Return the [x, y] coordinate for the center point of the cell that contains the specified text.  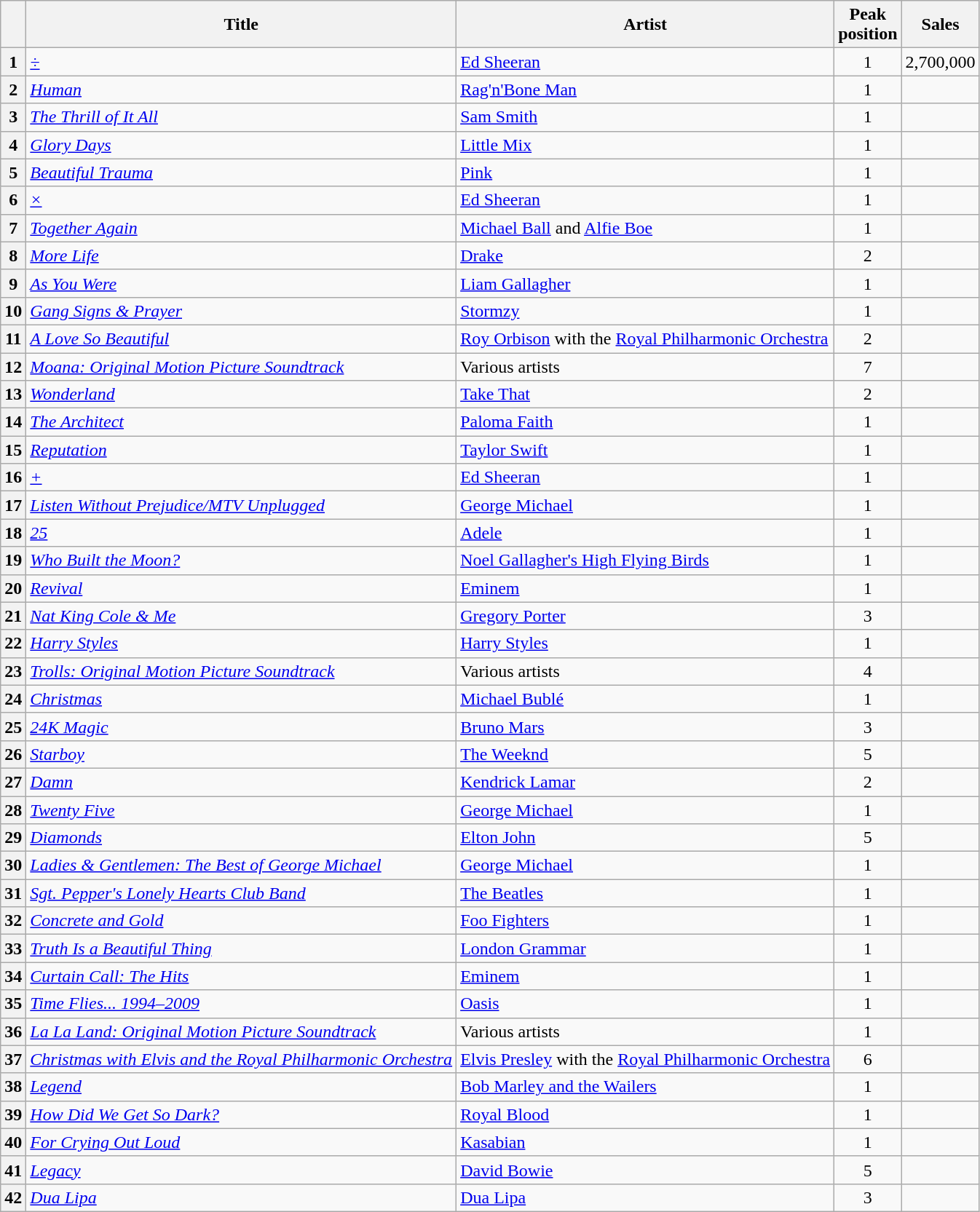
Drake [645, 256]
32 [13, 921]
30 [13, 866]
26 [13, 754]
31 [13, 893]
15 [13, 450]
Truth Is a Beautiful Thing [242, 948]
13 [13, 395]
Adele [645, 533]
Diamonds [242, 838]
Paloma Faith [645, 422]
Rag'n'Bone Man [645, 90]
29 [13, 838]
Sales [941, 25]
23 [13, 671]
16 [13, 478]
Bruno Mars [645, 726]
8 [13, 256]
Pink [645, 173]
Title [242, 25]
Michael Ball and Alfie Boe [645, 228]
Human [242, 90]
Concrete and Gold [242, 921]
La La Land: Original Motion Picture Soundtrack [242, 1031]
Bob Marley and the Wailers [645, 1087]
Noel Gallagher's High Flying Birds [645, 561]
Sam Smith [645, 117]
Legend [242, 1087]
14 [13, 422]
19 [13, 561]
9 [13, 283]
17 [13, 505]
Foo Fighters [645, 921]
+ [242, 478]
Christmas [242, 699]
Christmas with Elvis and the Royal Philharmonic Orchestra [242, 1059]
Stormzy [645, 311]
35 [13, 1004]
Twenty Five [242, 810]
A Love So Beautiful [242, 338]
Royal Blood [645, 1114]
÷ [242, 62]
Who Built the Moon? [242, 561]
Kasabian [645, 1142]
Artist [645, 25]
Time Flies... 1994–2009 [242, 1004]
33 [13, 948]
38 [13, 1087]
As You Were [242, 283]
Ladies & Gentlemen: The Best of George Michael [242, 866]
London Grammar [645, 948]
2,700,000 [941, 62]
34 [13, 976]
The Architect [242, 422]
Liam Gallagher [645, 283]
Nat King Cole & Me [242, 616]
David Bowie [645, 1170]
The Weeknd [645, 754]
Beautiful Trauma [242, 173]
Taylor Swift [645, 450]
Listen Without Prejudice/MTV Unplugged [242, 505]
24 [13, 699]
Take That [645, 395]
Elton John [645, 838]
28 [13, 810]
10 [13, 311]
12 [13, 366]
11 [13, 338]
39 [13, 1114]
Michael Bublé [645, 699]
Legacy [242, 1170]
The Beatles [645, 893]
41 [13, 1170]
Kendrick Lamar [645, 782]
× [242, 200]
Elvis Presley with the Royal Philharmonic Orchestra [645, 1059]
Oasis [645, 1004]
22 [13, 643]
Revival [242, 588]
Trolls: Original Motion Picture Soundtrack [242, 671]
Sgt. Pepper's Lonely Hearts Club Band [242, 893]
36 [13, 1031]
40 [13, 1142]
Glory Days [242, 145]
Reputation [242, 450]
21 [13, 616]
The Thrill of It All [242, 117]
37 [13, 1059]
Moana: Original Motion Picture Soundtrack [242, 366]
Little Mix [645, 145]
42 [13, 1197]
Damn [242, 782]
Gregory Porter [645, 616]
Gang Signs & Prayer [242, 311]
27 [13, 782]
18 [13, 533]
For Crying Out Loud [242, 1142]
Starboy [242, 754]
More Life [242, 256]
Wonderland [242, 395]
Curtain Call: The Hits [242, 976]
Peakposition [868, 25]
24K Magic [242, 726]
Together Again [242, 228]
20 [13, 588]
Roy Orbison with the Royal Philharmonic Orchestra [645, 338]
How Did We Get So Dark? [242, 1114]
